Find where the given text appears and provide that cell's center as (x, y) coordinate. 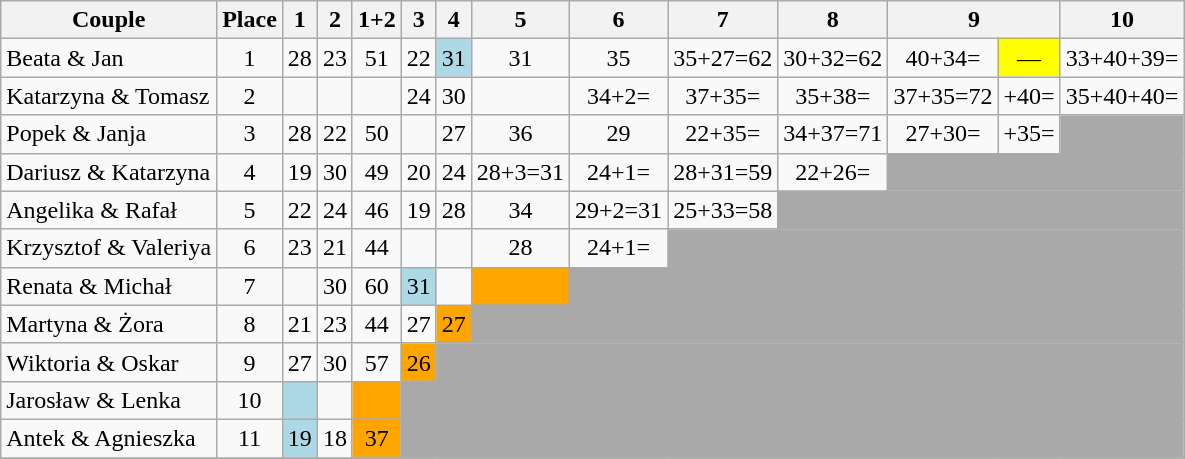
20 (418, 172)
35+38= (833, 96)
Wiktoria & Oskar (109, 362)
51 (376, 58)
22+35= (723, 134)
34+2= (618, 96)
— (1029, 58)
34 (520, 210)
Jarosław & Lenka (109, 400)
25+33=58 (723, 210)
60 (376, 286)
37+35=72 (943, 96)
30+32=62 (833, 58)
50 (376, 134)
49 (376, 172)
+35= (1029, 134)
57 (376, 362)
Place (250, 20)
34+37=71 (833, 134)
Krzysztof & Valeriya (109, 248)
Antek & Agnieszka (109, 438)
Katarzyna & Tomasz (109, 96)
11 (250, 438)
37+35= (723, 96)
Renata & Michał (109, 286)
Angelika & Rafał (109, 210)
Martyna & Żora (109, 324)
35+27=62 (723, 58)
+40= (1029, 96)
Popek & Janja (109, 134)
37 (376, 438)
35 (618, 58)
Beata & Jan (109, 58)
40+34= (943, 58)
35+40+40= (1122, 96)
28+31=59 (723, 172)
26 (418, 362)
Couple (109, 20)
Dariusz & Katarzyna (109, 172)
29 (618, 134)
18 (334, 438)
29+2=31 (618, 210)
1+2 (376, 20)
27+30= (943, 134)
46 (376, 210)
36 (520, 134)
22+26= (833, 172)
33+40+39= (1122, 58)
28+3=31 (520, 172)
